For the text-containing cell, return its midpoint in [x, y] coordinate format. 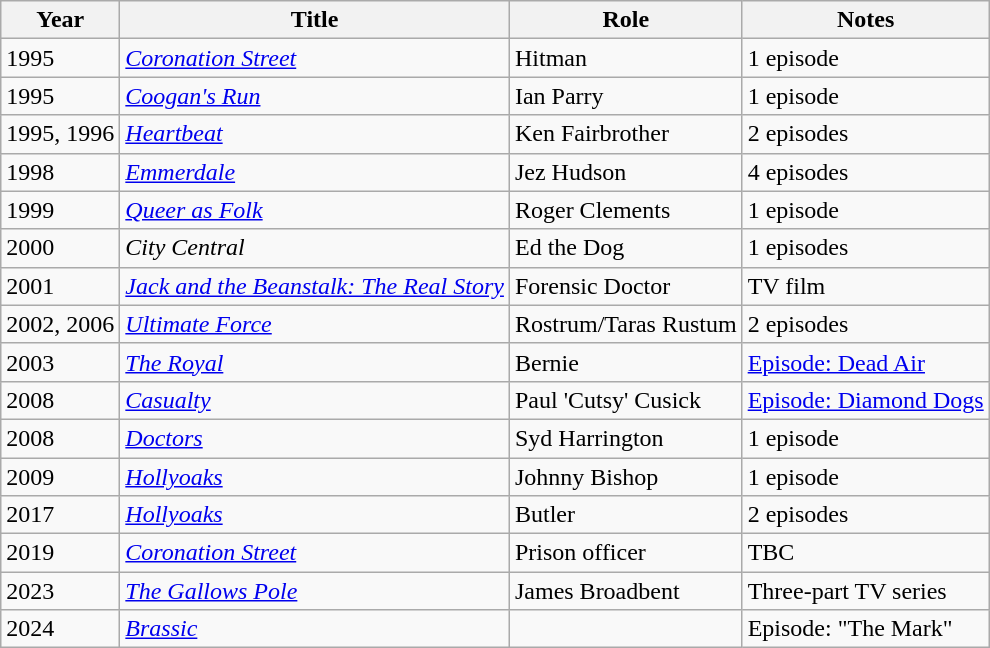
Coogan's Run [315, 96]
Roger Clements [626, 210]
2024 [60, 629]
Year [60, 20]
2023 [60, 591]
Ken Fairbrother [626, 134]
Ian Parry [626, 96]
TBC [866, 553]
James Broadbent [626, 591]
1 episodes [866, 248]
Casualty [315, 400]
Episode: "The Mark" [866, 629]
Hitman [626, 58]
Three-part TV series [866, 591]
Notes [866, 20]
Queer as Folk [315, 210]
Paul 'Cutsy' Cusick [626, 400]
1999 [60, 210]
City Central [315, 248]
2009 [60, 477]
Butler [626, 515]
Title [315, 20]
Brassic [315, 629]
Bernie [626, 362]
The Royal [315, 362]
Ultimate Force [315, 324]
2001 [60, 286]
1998 [60, 172]
2019 [60, 553]
1995, 1996 [60, 134]
Syd Harrington [626, 438]
Jack and the Beanstalk: The Real Story [315, 286]
Forensic Doctor [626, 286]
2017 [60, 515]
Heartbeat [315, 134]
2002, 2006 [60, 324]
Johnny Bishop [626, 477]
Episode: Diamond Dogs [866, 400]
Prison officer [626, 553]
Role [626, 20]
TV film [866, 286]
The Gallows Pole [315, 591]
Jez Hudson [626, 172]
Doctors [315, 438]
Episode: Dead Air [866, 362]
Ed the Dog [626, 248]
2000 [60, 248]
2003 [60, 362]
Emmerdale [315, 172]
Rostrum/Taras Rustum [626, 324]
4 episodes [866, 172]
